Find where the given text appears and provide that cell's center as [x, y] coordinate. 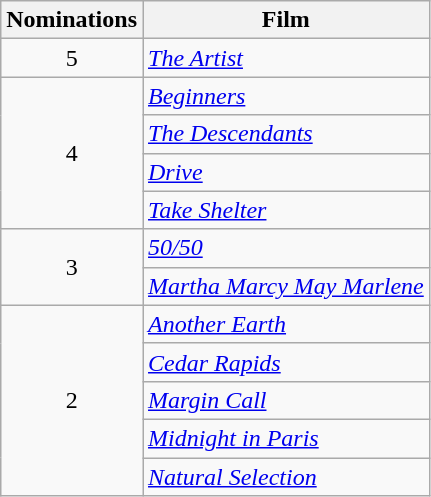
Nominations [72, 20]
2 [72, 400]
Take Shelter [286, 210]
Another Earth [286, 324]
4 [72, 153]
Cedar Rapids [286, 362]
The Artist [286, 58]
Beginners [286, 96]
Drive [286, 172]
Natural Selection [286, 477]
Martha Marcy May Marlene [286, 286]
5 [72, 58]
50/50 [286, 248]
Margin Call [286, 400]
Midnight in Paris [286, 438]
The Descendants [286, 134]
Film [286, 20]
3 [72, 267]
